Detect which cell encompasses the target text, then output its [X, Y] center coordinate. 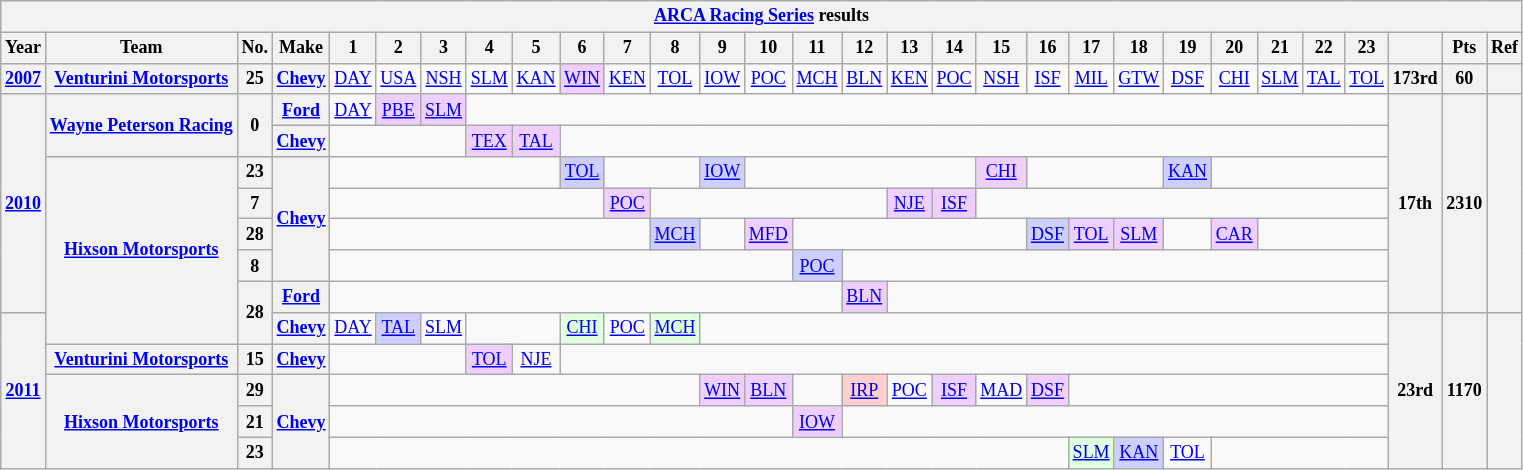
5 [536, 48]
3 [444, 48]
16 [1048, 48]
1 [353, 48]
MIL [1091, 78]
Pts [1464, 48]
2310 [1464, 203]
1170 [1464, 390]
14 [954, 48]
Team [141, 48]
2011 [24, 390]
6 [582, 48]
CAR [1234, 234]
29 [254, 390]
0 [254, 125]
4 [489, 48]
22 [1324, 48]
25 [254, 78]
Ref [1505, 48]
2010 [24, 203]
Make [301, 48]
60 [1464, 78]
PBE [398, 110]
17 [1091, 48]
2 [398, 48]
MFD [768, 234]
13 [910, 48]
Wayne Peterson Racing [141, 125]
173rd [1415, 78]
12 [864, 48]
20 [1234, 48]
ARCA Racing Series results [762, 16]
17th [1415, 203]
23rd [1415, 390]
9 [722, 48]
GTW [1139, 78]
11 [817, 48]
IRP [864, 390]
10 [768, 48]
19 [1188, 48]
MAD [1002, 390]
TEX [489, 140]
Year [24, 48]
No. [254, 48]
18 [1139, 48]
USA [398, 78]
2007 [24, 78]
